Determine the [X, Y] coordinate at the center of the cell enclosing the given text.  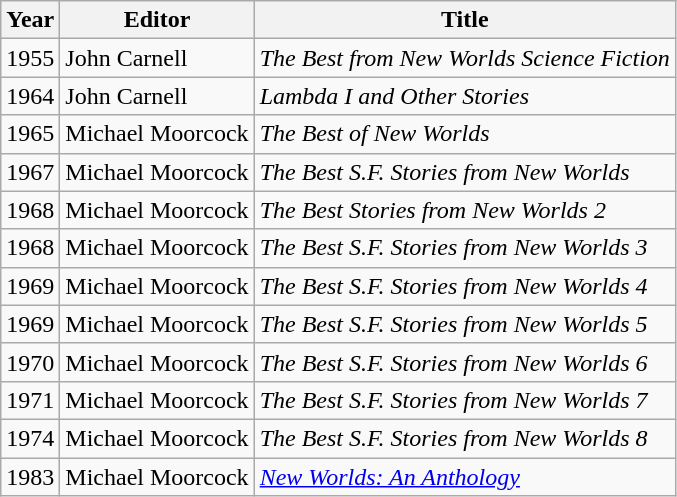
The Best S.F. Stories from New Worlds 6 [464, 362]
The Best of New Worlds [464, 134]
Year [30, 20]
The Best S.F. Stories from New Worlds 3 [464, 248]
1965 [30, 134]
The Best S.F. Stories from New Worlds [464, 172]
The Best S.F. Stories from New Worlds 7 [464, 400]
The Best S.F. Stories from New Worlds 4 [464, 286]
1970 [30, 362]
1964 [30, 96]
The Best S.F. Stories from New Worlds 8 [464, 438]
1974 [30, 438]
Editor [157, 20]
1971 [30, 400]
1983 [30, 477]
The Best Stories from New Worlds 2 [464, 210]
1955 [30, 58]
1967 [30, 172]
The Best from New Worlds Science Fiction [464, 58]
The Best S.F. Stories from New Worlds 5 [464, 324]
Title [464, 20]
New Worlds: An Anthology [464, 477]
Lambda I and Other Stories [464, 96]
